Find where the given text appears and provide that cell's center as [X, Y] coordinate. 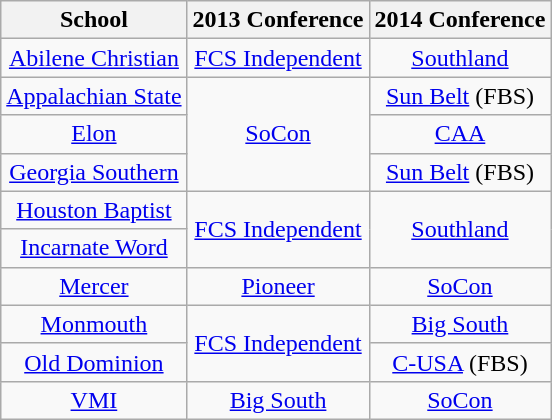
2014 Conference [460, 20]
Old Dominion [94, 362]
2013 Conference [278, 20]
Abilene Christian [94, 58]
Pioneer [278, 286]
VMI [94, 400]
Monmouth [94, 324]
CAA [460, 134]
Mercer [94, 286]
Incarnate Word [94, 248]
School [94, 20]
C-USA (FBS) [460, 362]
Houston Baptist [94, 210]
Georgia Southern [94, 172]
Elon [94, 134]
Appalachian State [94, 96]
